Return (X, Y) of the center of cell containing provided text 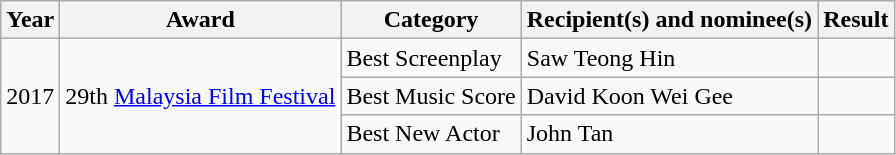
Best Music Score (431, 96)
Saw Teong Hin (669, 58)
Result (856, 20)
Recipient(s) and nominee(s) (669, 20)
Best Screenplay (431, 58)
2017 (30, 96)
29th Malaysia Film Festival (200, 96)
Year (30, 20)
Best New Actor (431, 134)
Category (431, 20)
David Koon Wei Gee (669, 96)
Award (200, 20)
John Tan (669, 134)
